Detect which cell encompasses the target text, then output its [X, Y] center coordinate. 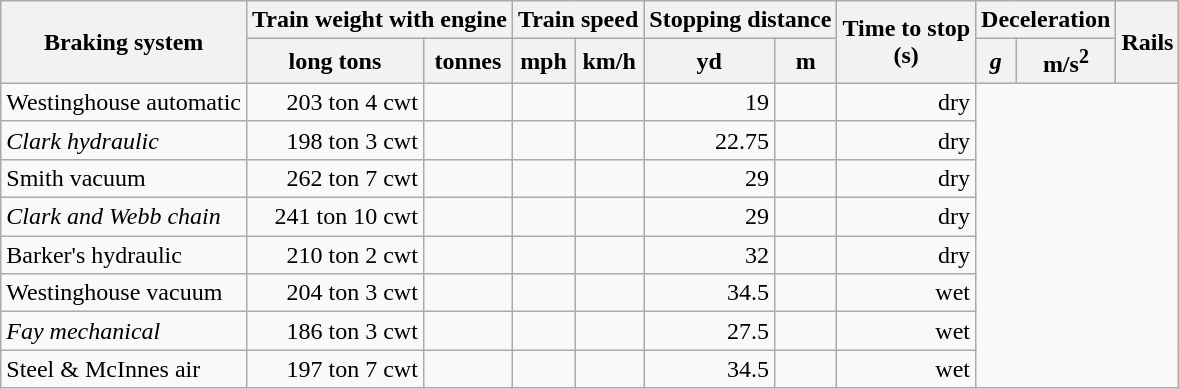
Westinghouse vacuum [124, 293]
Westinghouse automatic [124, 102]
32 [710, 255]
km/h [608, 62]
204 ton 3 cwt [334, 293]
Train speed [578, 20]
Clark and Webb chain [124, 217]
22.75 [710, 140]
19 [710, 102]
Braking system [124, 42]
tonnes [468, 62]
m [805, 62]
Rails [1148, 42]
Barker's hydraulic [124, 255]
mph [543, 62]
g [996, 62]
Steel & McInnes air [124, 369]
241 ton 10 cwt [334, 217]
Time to stop(s) [906, 42]
long tons [334, 62]
197 ton 7 cwt [334, 369]
27.5 [710, 331]
203 ton 4 cwt [334, 102]
Train weight with engine [379, 20]
Smith vacuum [124, 178]
198 ton 3 cwt [334, 140]
262 ton 7 cwt [334, 178]
Deceleration [1046, 20]
yd [710, 62]
210 ton 2 cwt [334, 255]
Fay mechanical [124, 331]
m/s2 [1066, 62]
Stopping distance [740, 20]
Clark hydraulic [124, 140]
186 ton 3 cwt [334, 331]
